Provide the [X, Y] coordinate of the cell's center where the given text is located.  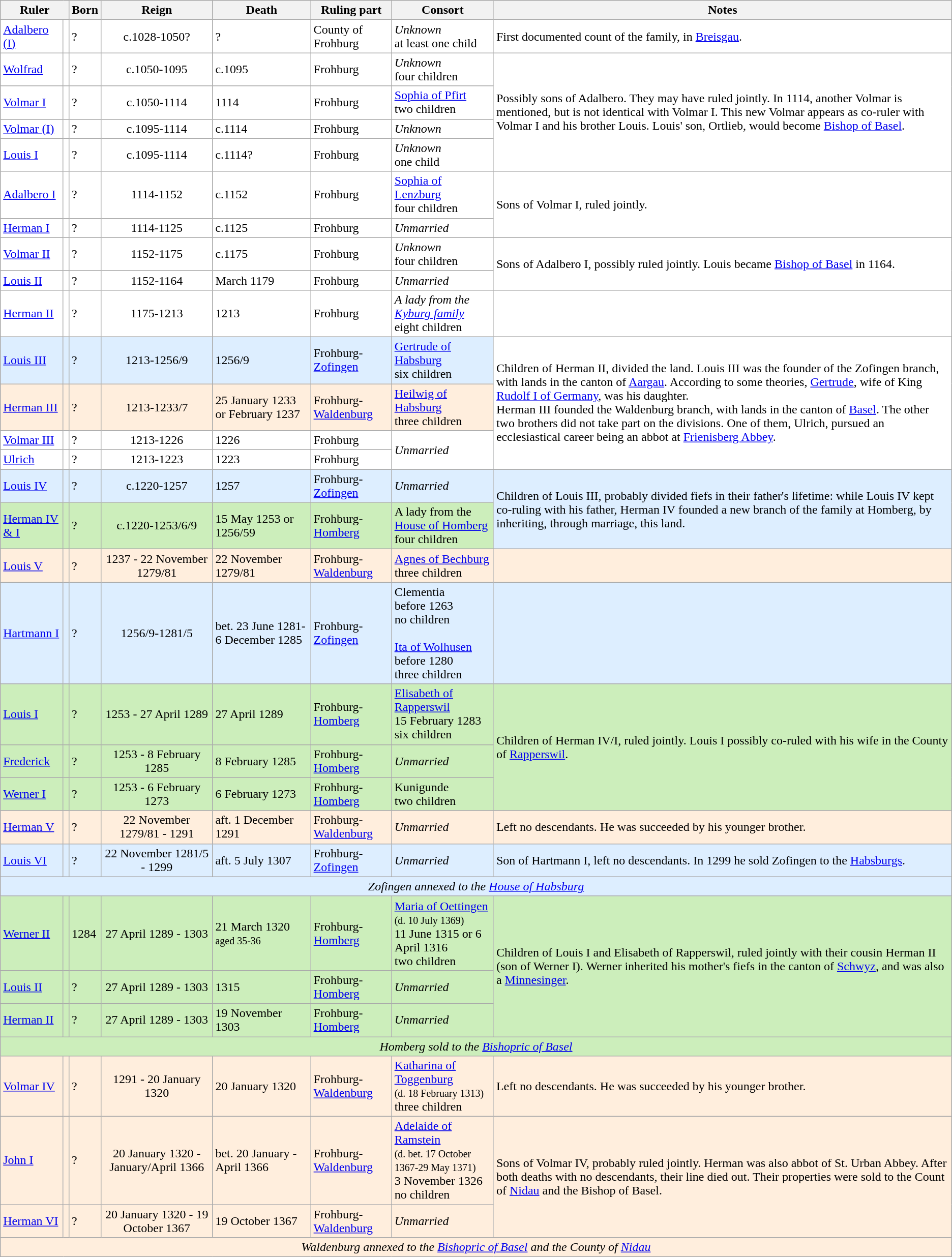
Maria of Oettingen(d. 10 July 1369)11 June 1315 or 6 April 1316two children [442, 933]
aft. 1 December 1291 [261, 827]
Consort [442, 10]
1213-1223 [157, 460]
c.1175 [261, 254]
1213-1233/7 [157, 407]
15 May 1253 or 1256/59 [261, 526]
Frederick [32, 761]
First documented count of the family, in Breisgau. [722, 37]
Volmar II [32, 254]
A lady from the House of Hombergfour children [442, 526]
1114-1152 [157, 195]
Adelaide of Ramstein(d. bet. 17 October 1367-29 May 1371)3 November 1326no children [442, 1160]
Werner I [32, 794]
1284 [85, 933]
Unknown [442, 129]
19 November 1303 [261, 1020]
c.1028-1050? [157, 37]
Herman VI [32, 1221]
20 January 1320 [261, 1086]
27 April 1289 [261, 714]
Louis III [32, 360]
March 1179 [261, 280]
bet. 20 January - April 1366 [261, 1160]
1253 - 6 February 1273 [157, 794]
Zofingen annexed to the House of Habsburg [476, 886]
Ulrich [32, 460]
Heilwig of Habsburgthree children [442, 407]
c.1050-1095 [157, 69]
20 January 1320 - 19 October 1367 [157, 1221]
1256/9 [261, 360]
22 November 1279/81 [261, 565]
c.1114 [261, 129]
c.1095 [261, 69]
Son of Hartmann I, left no descendants. In 1299 he sold Zofingen to the Habsburgs. [722, 860]
Sons of Volmar I, ruled jointly. [722, 204]
1226 [261, 440]
Adalbero I [32, 195]
1213-1226 [157, 440]
Ruling part [351, 10]
Volmar III [32, 440]
Herman V [32, 827]
Elisabeth of Rapperswil15 February 1283six children [442, 714]
Herman IV & I [32, 526]
19 October 1367 [261, 1221]
Gertrude of Habsburgsix children [442, 360]
8 February 1285 [261, 761]
1175-1213 [157, 313]
c.1114? [261, 155]
1114 [261, 103]
Hartmann I [32, 633]
22 November 1281/5 - 1299 [157, 860]
Homberg sold to the Bishopric of Basel [476, 1046]
Ruler [35, 10]
1253 - 8 February 1285 [157, 761]
Wolfrad [32, 69]
20 January 1320 - January/April 1366 [157, 1160]
Volmar IV [32, 1086]
Herman III [32, 407]
1315 [261, 986]
Herman I [32, 228]
25 January 1233 or February 1237 [261, 407]
Werner II [32, 933]
1253 - 27 April 1289 [157, 714]
6 February 1273 [261, 794]
Unknownone child [442, 155]
1213 [261, 313]
Unknown at least one child [442, 37]
1152-1175 [157, 254]
c.1050-1114 [157, 103]
1114-1125 [157, 228]
1257 [261, 486]
Sophia of Pfirttwo children [442, 103]
Reign [157, 10]
County of Frohburg [351, 37]
1223 [261, 460]
bet. 23 June 1281-6 December 1285 [261, 633]
Louis IV [32, 486]
Waldenburg annexed to the Bishopric of Basel and the County of Nidau [476, 1247]
Children of Herman IV/I, ruled jointly. Louis I possibly co-ruled with his wife in the County of Rapperswil. [722, 747]
Louis V [32, 565]
c.1152 [261, 195]
A lady from the Kyburg familyeight children [442, 313]
Born [85, 10]
c.1125 [261, 228]
c.1220-1253/6/9 [157, 526]
Death [261, 10]
Clementiabefore 1263no childrenIta of Wolhusenbefore 1280three children [442, 633]
1256/9-1281/5 [157, 633]
Louis VI [32, 860]
c.1220-1257 [157, 486]
1213-1256/9 [157, 360]
Agnes of Bechburgthree children [442, 565]
Adalbero (I) [32, 37]
Katharina of Toggenburg(d. 18 February 1313)three children [442, 1086]
Sons of Adalbero I, possibly ruled jointly. Louis became Bishop of Basel in 1164. [722, 263]
1152-1164 [157, 280]
1237 - 22 November 1279/81 [157, 565]
Volmar (I) [32, 129]
aft. 5 July 1307 [261, 860]
21 March 1320aged 35-36 [261, 933]
Notes [722, 10]
Kunigundetwo children [442, 794]
John I [32, 1160]
Volmar I [32, 103]
Sophia of Lenzburgfour children [442, 195]
22 November 1279/81 - 1291 [157, 827]
1291 - 20 January 1320 [157, 1086]
